Determine the [X, Y] coordinate at the center of the cell enclosing the given text.  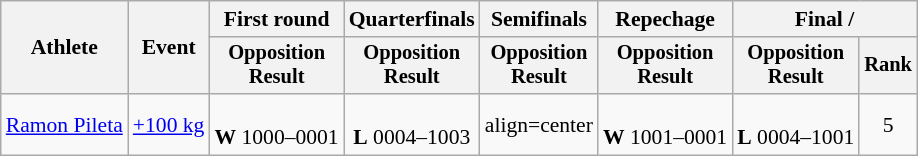
Repechage [665, 19]
L 0004–1001 [796, 124]
L 0004–1003 [412, 124]
Semifinals [539, 19]
Athlete [64, 48]
align=center [539, 124]
Final / [824, 19]
+100 kg [169, 124]
Quarterfinals [412, 19]
Event [169, 48]
W 1001–0001 [665, 124]
W 1000–0001 [276, 124]
First round [276, 19]
Ramon Pileta [64, 124]
5 [888, 124]
Rank [888, 66]
